Identify which cell holds the provided text, then report its (x, y) central coordinate. 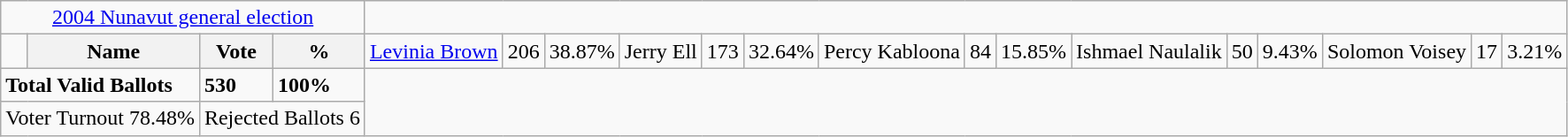
9.43% (1290, 51)
530 (235, 85)
3.21% (1534, 51)
15.85% (1034, 51)
Percy Kabloona (892, 51)
50 (1242, 51)
2004 Nunavut general election (183, 18)
173 (722, 51)
84 (980, 51)
Rejected Ballots 6 (281, 118)
Jerry Ell (660, 51)
Ishmael Naulalik (1149, 51)
17 (1487, 51)
100% (319, 85)
38.87% (582, 51)
Total Valid Ballots (101, 85)
Vote (235, 51)
Solomon Voisey (1396, 51)
Voter Turnout 78.48% (101, 118)
% (319, 51)
Levinia Brown (434, 51)
Name (113, 51)
206 (524, 51)
32.64% (780, 51)
